Return (x, y) of the center of cell containing provided text 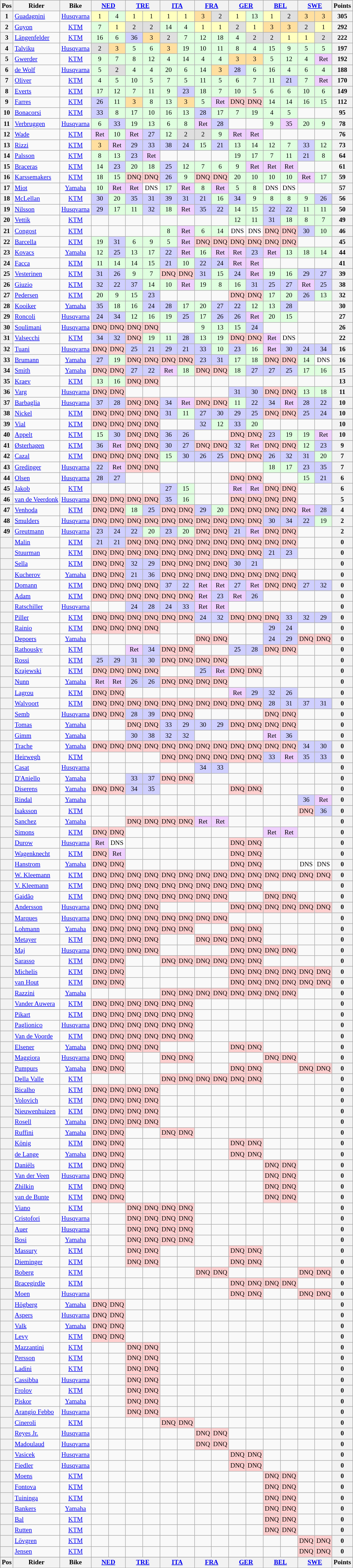
Barcella (37, 242)
Oliver (37, 81)
Sanchez (37, 821)
Rosell (37, 1122)
Kraev (37, 381)
Wagenknecht (37, 854)
222 (342, 38)
Lövgren (37, 1541)
Congost (37, 231)
Vial (37, 424)
Längenfelder (37, 38)
112 (342, 102)
Arangio Febbo (37, 1412)
van de Bunte (37, 1197)
Tomas (37, 725)
Stuurman (37, 553)
Madoulaud (37, 1444)
Cineroli (37, 1423)
Tuani (37, 349)
Mazzantini (37, 1348)
Auer (37, 1230)
Gwerder (37, 59)
Zhilkin (37, 1187)
Nunn (37, 682)
Walvoort (37, 703)
Rizzi (37, 145)
Kucherov (37, 575)
de Lange (37, 1154)
Ruffini (37, 1133)
Jensen (37, 1552)
Rutten (37, 1530)
59 (342, 177)
König (37, 1144)
Karssemakers (37, 177)
Kovacs (37, 252)
Venhoda (37, 510)
Daniëls (37, 1165)
188 (342, 70)
Elsener (37, 1047)
Pikart (37, 1015)
Casat (37, 768)
50 (342, 210)
Bankers (37, 1509)
Ladini (37, 1369)
Miot (37, 188)
Smulders (37, 521)
Braceras (37, 167)
Frolov (37, 1391)
Piller (37, 618)
Sarasso (37, 961)
Olsen (37, 478)
W. Kleemann (37, 875)
Diserens (37, 789)
Barbaglia (37, 403)
Aspers (37, 1316)
Isaksson (37, 811)
78 (342, 124)
Andersson (37, 907)
Persson (37, 1358)
Viano (37, 1208)
Razzini (37, 993)
Rainio (37, 628)
Rindal (37, 800)
Reyes Jr. (37, 1434)
Piskor (37, 1401)
Pumpurs (37, 1069)
Levy (37, 1337)
Wade (37, 134)
Everts (37, 92)
Hanstrom (37, 865)
Østerhagen (37, 446)
Gimm (37, 736)
Vettik (37, 220)
Greutmann (37, 532)
Rossi (37, 661)
Brumann (37, 360)
Lohmann (37, 929)
61 (342, 167)
Durow (37, 843)
Valsecchi (37, 338)
Jakob (37, 489)
McLellan (37, 199)
Moens (37, 1476)
Bicalho (37, 1090)
Semb (37, 714)
D'Aniello (37, 779)
Marques (37, 918)
Kooiker (37, 306)
Cazal (37, 456)
V. Kleemann (37, 886)
Boberg (37, 1272)
Varg (37, 392)
Heirwegh (37, 757)
48 (7, 521)
305 (342, 16)
Högberg (37, 1305)
de Wolf (37, 70)
Smith (37, 371)
Trache (37, 747)
Della Valle (37, 1079)
95 (342, 113)
Lagrou (37, 693)
Vander Auwera (37, 1004)
Vasicek (37, 1455)
Rathousky (37, 650)
Bosi (37, 1240)
170 (342, 81)
Bal (37, 1519)
Malin (37, 543)
Maggiora (37, 1058)
Moen (37, 1294)
Massury (37, 1251)
Paglionico (37, 1025)
Talviku (37, 49)
Palsson (37, 156)
Gredinger (37, 467)
Michelis (37, 972)
Bracegirdle (37, 1283)
Cristofori (37, 1219)
Giuzio (37, 285)
Guadagnini (37, 16)
Ratschiller (37, 607)
47 (7, 510)
Nickel (37, 414)
292 (342, 27)
76 (342, 134)
73 (342, 145)
Van de Voorde (37, 1036)
64 (342, 156)
Nilsson (37, 210)
Krajewski (37, 671)
Soulimani (37, 328)
Metayer (37, 940)
Farres (37, 102)
Depoers (37, 639)
Tuininga (37, 1498)
Facca (37, 263)
Guyon (37, 27)
Vesterinen (37, 274)
Simons (37, 832)
Valk (37, 1326)
43 (7, 467)
Cassibba (37, 1380)
Adam (37, 596)
Gaidão (37, 897)
56 (342, 199)
van de Veerdonk (37, 499)
Fontova (37, 1487)
Nieuwenhuizen (37, 1112)
Volovich (37, 1101)
Dieminger (37, 1262)
Sella (37, 564)
Van der Veen (37, 1176)
Appelt (37, 435)
Roncoli (37, 317)
42 (7, 456)
57 (342, 188)
192 (342, 59)
Verbruggen (37, 124)
40 (7, 435)
Maj (37, 950)
van Hout (37, 983)
Domann (37, 585)
Fiedler (37, 1466)
Pedersen (37, 296)
Bonacorsi (37, 113)
197 (342, 49)
149 (342, 92)
